Output the (X, Y) coordinate of the center of the cell containing the given text.  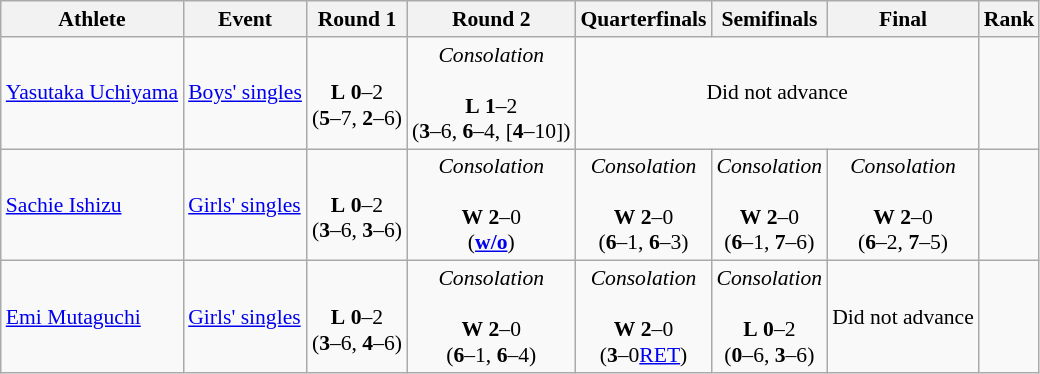
Sachie Ishizu (92, 205)
ConsolationW 2–0 (6–1, 6–4) (491, 317)
ConsolationW 2–0 (3–0RET) (643, 317)
Rank (1010, 19)
Semifinals (770, 19)
Yasutaka Uchiyama (92, 93)
L 0–2 (3–6, 3–6) (357, 205)
L 0–2 (5–7, 2–6) (357, 93)
Boys' singles (245, 93)
Round 1 (357, 19)
ConsolationW 2–0 (6–1, 7–6) (770, 205)
Round 2 (491, 19)
ConsolationW 2–0 (6–2, 7–5) (903, 205)
ConsolationW 2–0 (6–1, 6–3) (643, 205)
Athlete (92, 19)
L 0–2 (3–6, 4–6) (357, 317)
Final (903, 19)
Quarterfinals (643, 19)
ConsolationW 2–0 (w/o) (491, 205)
Event (245, 19)
ConsolationL 1–2 (3–6, 6–4, [4–10]) (491, 93)
ConsolationL 0–2 (0–6, 3–6) (770, 317)
Emi Mutaguchi (92, 317)
